Capture the cell that displays the provided text and extract its (X, Y) central coordinate. 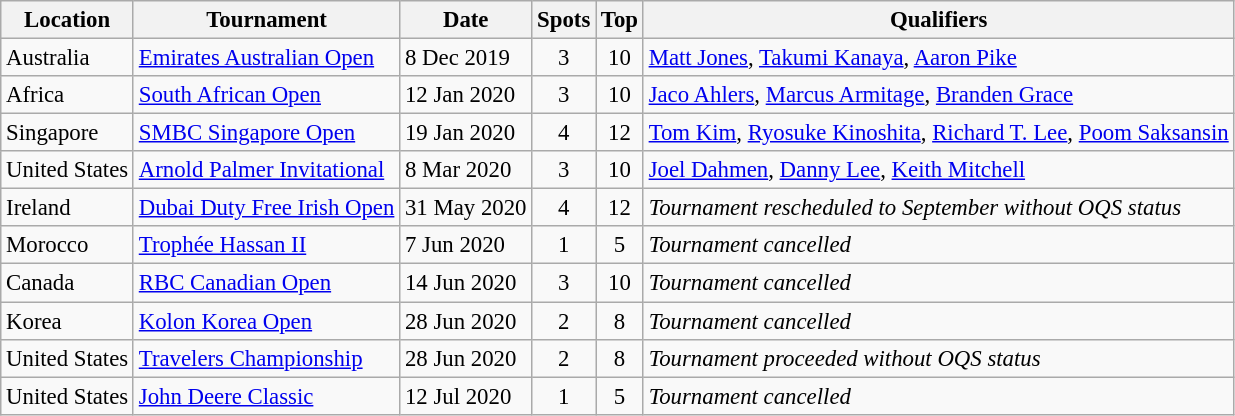
8 Dec 2019 (466, 58)
Tournament (266, 20)
Trophée Hassan II (266, 245)
Jaco Ahlers, Marcus Armitage, Branden Grace (938, 95)
Korea (68, 321)
19 Jan 2020 (466, 133)
Emirates Australian Open (266, 58)
Dubai Duty Free Irish Open (266, 208)
Ireland (68, 208)
SMBC Singapore Open (266, 133)
John Deere Classic (266, 396)
12 Jan 2020 (466, 95)
Kolon Korea Open (266, 321)
Qualifiers (938, 20)
Travelers Championship (266, 358)
Top (620, 20)
Singapore (68, 133)
Joel Dahmen, Danny Lee, Keith Mitchell (938, 170)
Canada (68, 283)
12 Jul 2020 (466, 396)
RBC Canadian Open (266, 283)
14 Jun 2020 (466, 283)
Morocco (68, 245)
South African Open (266, 95)
8 Mar 2020 (466, 170)
Arnold Palmer Invitational (266, 170)
31 May 2020 (466, 208)
Tournament proceeded without OQS status (938, 358)
Spots (564, 20)
Africa (68, 95)
Tom Kim, Ryosuke Kinoshita, Richard T. Lee, Poom Saksansin (938, 133)
Matt Jones, Takumi Kanaya, Aaron Pike (938, 58)
7 Jun 2020 (466, 245)
Tournament rescheduled to September without OQS status (938, 208)
Date (466, 20)
Australia (68, 58)
Location (68, 20)
